Scan for the cell matching the given text and deliver its (X, Y) coordinate at center. 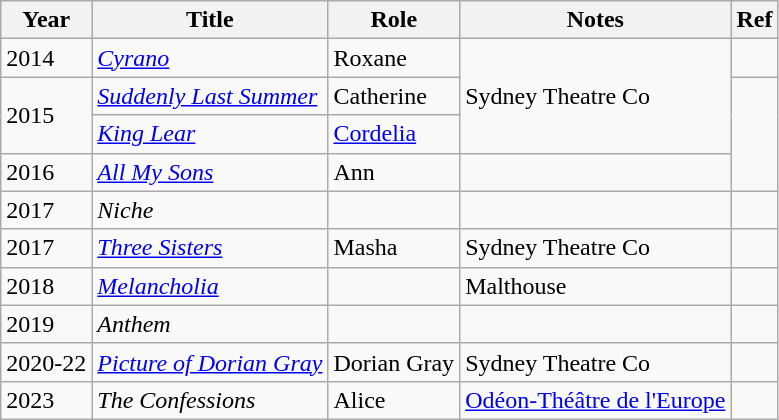
All My Sons (210, 172)
Role (394, 20)
Ref (754, 20)
Dorian Gray (394, 362)
Roxane (394, 58)
King Lear (210, 134)
Anthem (210, 324)
Malthouse (596, 286)
Cordelia (394, 134)
Suddenly Last Summer (210, 96)
Melancholia (210, 286)
2014 (46, 58)
Title (210, 20)
2016 (46, 172)
Alice (394, 400)
Picture of Dorian Gray (210, 362)
2023 (46, 400)
Notes (596, 20)
2015 (46, 115)
Odéon-Théâtre de l'Europe (596, 400)
Ann (394, 172)
2020-22 (46, 362)
Masha (394, 248)
The Confessions (210, 400)
2019 (46, 324)
Catherine (394, 96)
Niche (210, 210)
2018 (46, 286)
Cyrano (210, 58)
Three Sisters (210, 248)
Year (46, 20)
